Extract the (X, Y) coordinate from the center of the cell holding the provided text.  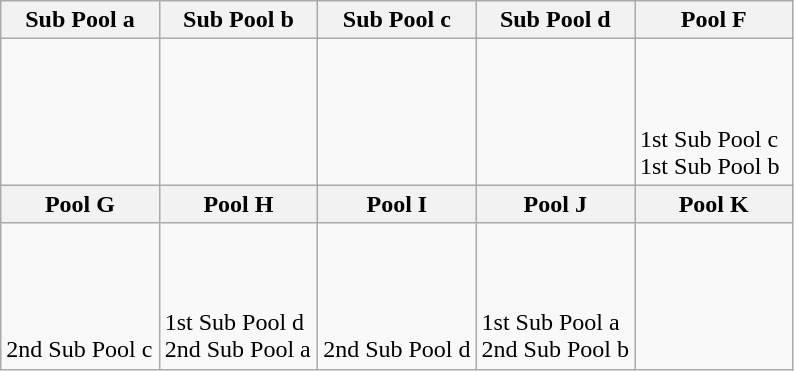
2nd Sub Pool c (80, 296)
Pool K (713, 204)
1st Sub Pool d 2nd Sub Pool a (238, 296)
1st Sub Pool a 2nd Sub Pool b (555, 296)
Pool I (397, 204)
Pool J (555, 204)
Sub Pool d (555, 20)
Pool G (80, 204)
Pool F (713, 20)
Sub Pool a (80, 20)
Sub Pool b (238, 20)
Pool H (238, 204)
1st Sub Pool c 1st Sub Pool b (713, 112)
Sub Pool c (397, 20)
2nd Sub Pool d (397, 296)
